Provide the (x, y) coordinate of the cell's center where the given text is located.  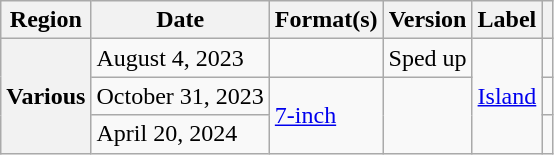
August 4, 2023 (180, 58)
Version (428, 20)
October 31, 2023 (180, 96)
April 20, 2024 (180, 134)
Island (507, 96)
Sped up (428, 58)
Date (180, 20)
7-inch (326, 115)
Various (46, 96)
Region (46, 20)
Format(s) (326, 20)
Label (507, 20)
